Capture the cell that displays the provided text and extract its (x, y) central coordinate. 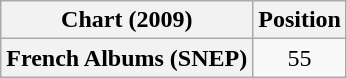
Chart (2009) (127, 20)
Position (300, 20)
55 (300, 58)
French Albums (SNEP) (127, 58)
